Provide the [x, y] coordinate of the cell's center where the given text is located.  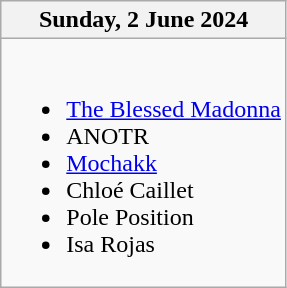
Sunday, 2 June 2024 [144, 20]
The Blessed MadonnaANOTRMochakkChloé CailletPole PositionIsa Rojas [144, 163]
